Return [x, y] of the center of cell containing provided text 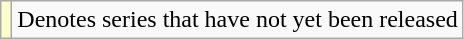
Denotes series that have not yet been released [238, 20]
